Capture the cell that displays the provided text and extract its (X, Y) central coordinate. 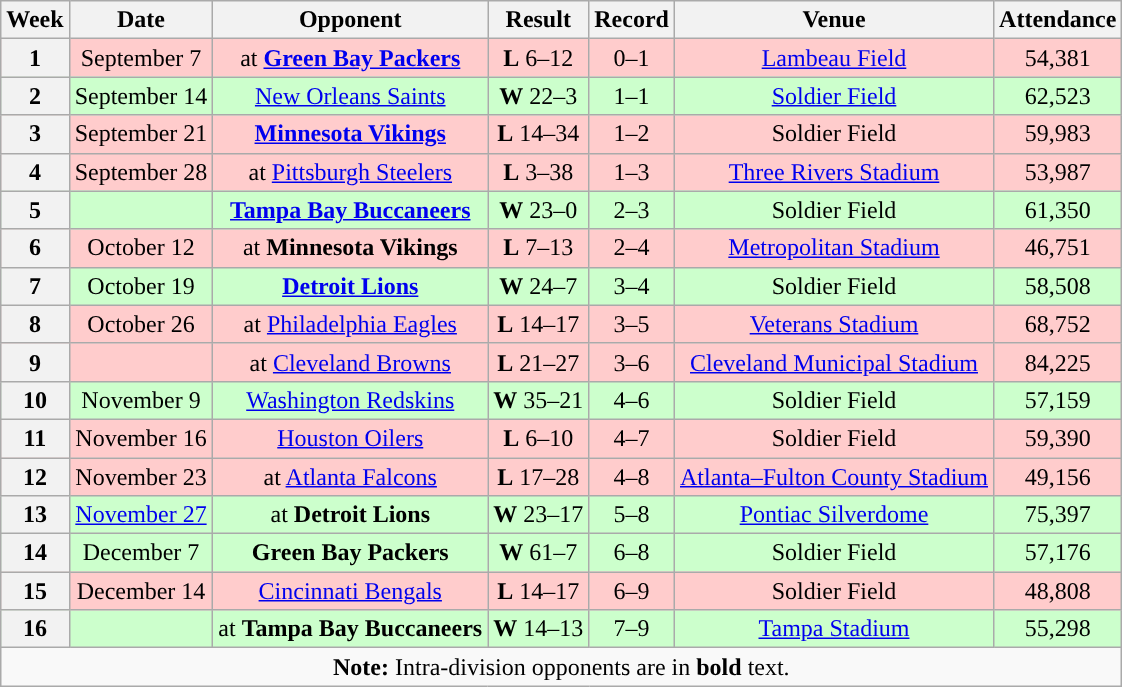
68,752 (1058, 324)
at Green Bay Packers (350, 58)
Pontiac Silverdome (834, 515)
Venue (834, 20)
10 (35, 400)
Detroit Lions (350, 286)
September 14 (141, 96)
7 (35, 286)
New Orleans Saints (350, 96)
W 14–13 (538, 629)
59,983 (1058, 134)
at Tampa Bay Buccaneers (350, 629)
December 7 (141, 553)
1–2 (632, 134)
Metropolitan Stadium (834, 248)
November 23 (141, 477)
3–6 (632, 362)
W 35–21 (538, 400)
Houston Oilers (350, 438)
55,298 (1058, 629)
61,350 (1058, 210)
L 7–13 (538, 248)
October 12 (141, 248)
October 26 (141, 324)
Note: Intra-division opponents are in bold text. (562, 667)
at Cleveland Browns (350, 362)
11 (35, 438)
Green Bay Packers (350, 553)
5 (35, 210)
W 23–17 (538, 515)
4–6 (632, 400)
Atlanta–Fulton County Stadium (834, 477)
4 (35, 172)
Attendance (1058, 20)
at Minnesota Vikings (350, 248)
L 6–12 (538, 58)
6–8 (632, 553)
Three Rivers Stadium (834, 172)
Record (632, 20)
59,390 (1058, 438)
Washington Redskins (350, 400)
5–8 (632, 515)
2–3 (632, 210)
Tampa Stadium (834, 629)
15 (35, 591)
Result (538, 20)
December 14 (141, 591)
8 (35, 324)
September 28 (141, 172)
14 (35, 553)
9 (35, 362)
3 (35, 134)
W 22–3 (538, 96)
September 7 (141, 58)
84,225 (1058, 362)
Lambeau Field (834, 58)
November 27 (141, 515)
6 (35, 248)
W 61–7 (538, 553)
2–4 (632, 248)
3–4 (632, 286)
0–1 (632, 58)
L 6–10 (538, 438)
2 (35, 96)
November 9 (141, 400)
62,523 (1058, 96)
49,156 (1058, 477)
58,508 (1058, 286)
7–9 (632, 629)
October 19 (141, 286)
12 (35, 477)
November 16 (141, 438)
53,987 (1058, 172)
48,808 (1058, 591)
75,397 (1058, 515)
Date (141, 20)
6–9 (632, 591)
at Atlanta Falcons (350, 477)
L 21–27 (538, 362)
L 14–34 (538, 134)
13 (35, 515)
Minnesota Vikings (350, 134)
Opponent (350, 20)
at Pittsburgh Steelers (350, 172)
4–7 (632, 438)
57,159 (1058, 400)
Week (35, 20)
at Philadelphia Eagles (350, 324)
4–8 (632, 477)
57,176 (1058, 553)
L 3–38 (538, 172)
1 (35, 58)
1–1 (632, 96)
Cincinnati Bengals (350, 591)
46,751 (1058, 248)
3–5 (632, 324)
L 17–28 (538, 477)
W 24–7 (538, 286)
Tampa Bay Buccaneers (350, 210)
W 23–0 (538, 210)
at Detroit Lions (350, 515)
September 21 (141, 134)
1–3 (632, 172)
Veterans Stadium (834, 324)
54,381 (1058, 58)
16 (35, 629)
Cleveland Municipal Stadium (834, 362)
